Return the (x, y) coordinate for the center point of the cell that contains the specified text.  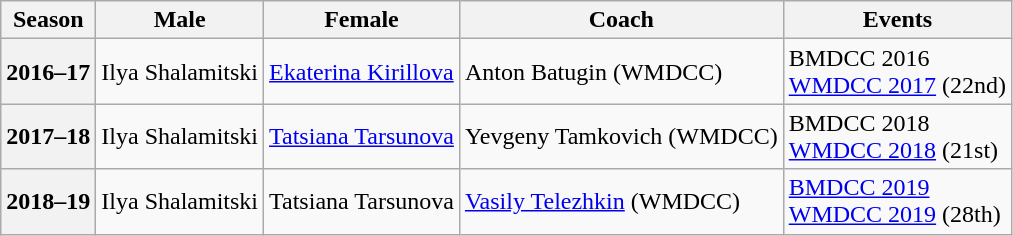
Ekaterina Kirillova (362, 72)
BMDCC 2016 WMDCC 2017 (22nd) (897, 72)
BMDCC 2019 WMDCC 2019 (28th) (897, 202)
BMDCC 2018 WMDCC 2018 (21st) (897, 136)
2018–19 (48, 202)
Anton Batugin (WMDCC) (621, 72)
Season (48, 20)
Yevgeny Tamkovich (WMDCC) (621, 136)
Events (897, 20)
2017–18 (48, 136)
Male (180, 20)
2016–17 (48, 72)
Coach (621, 20)
Vasily Telezhkin (WMDCC) (621, 202)
Female (362, 20)
